Search for the cell housing the specified text and yield its [X, Y] center coordinate. 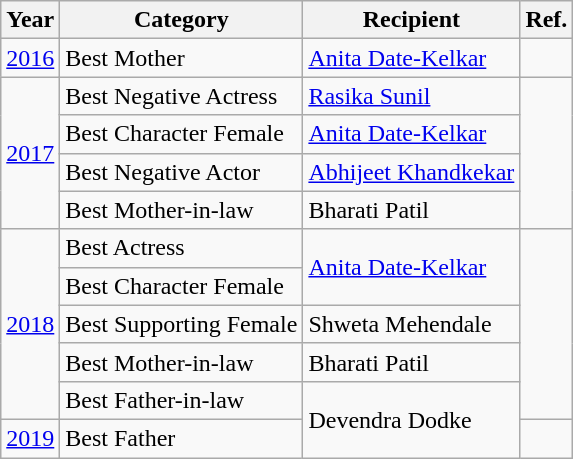
2018 [30, 324]
Devendra Dodke [412, 419]
Best Actress [182, 248]
Best Mother [182, 58]
2019 [30, 438]
2016 [30, 58]
Best Supporting Female [182, 324]
Category [182, 20]
Rasika Sunil [412, 96]
Recipient [412, 20]
Year [30, 20]
Best Father [182, 438]
Best Negative Actress [182, 96]
Abhijeet Khandkekar [412, 172]
Ref. [546, 20]
2017 [30, 153]
Best Negative Actor [182, 172]
Shweta Mehendale [412, 324]
Best Father-in-law [182, 400]
